Output the [X, Y] coordinate of the center of the cell containing the given text.  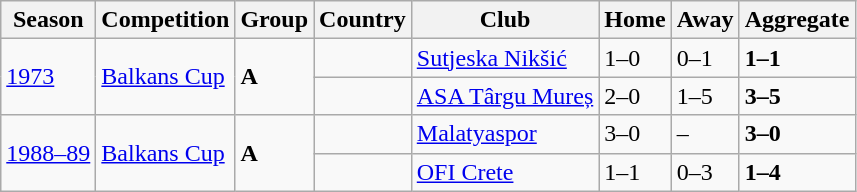
1973 [48, 77]
0–1 [705, 58]
1988–89 [48, 153]
Home [635, 20]
Sutjeska Nikšić [505, 58]
0–3 [705, 172]
3–5 [797, 96]
1–0 [635, 58]
Malatyaspor [505, 134]
Country [363, 20]
Competition [166, 20]
Club [505, 20]
Season [48, 20]
1–5 [705, 96]
Away [705, 20]
– [705, 134]
2–0 [635, 96]
Group [274, 20]
1–4 [797, 172]
ASA Târgu Mureș [505, 96]
Aggregate [797, 20]
OFI Crete [505, 172]
